Search for the cell housing the specified text and yield its (x, y) center coordinate. 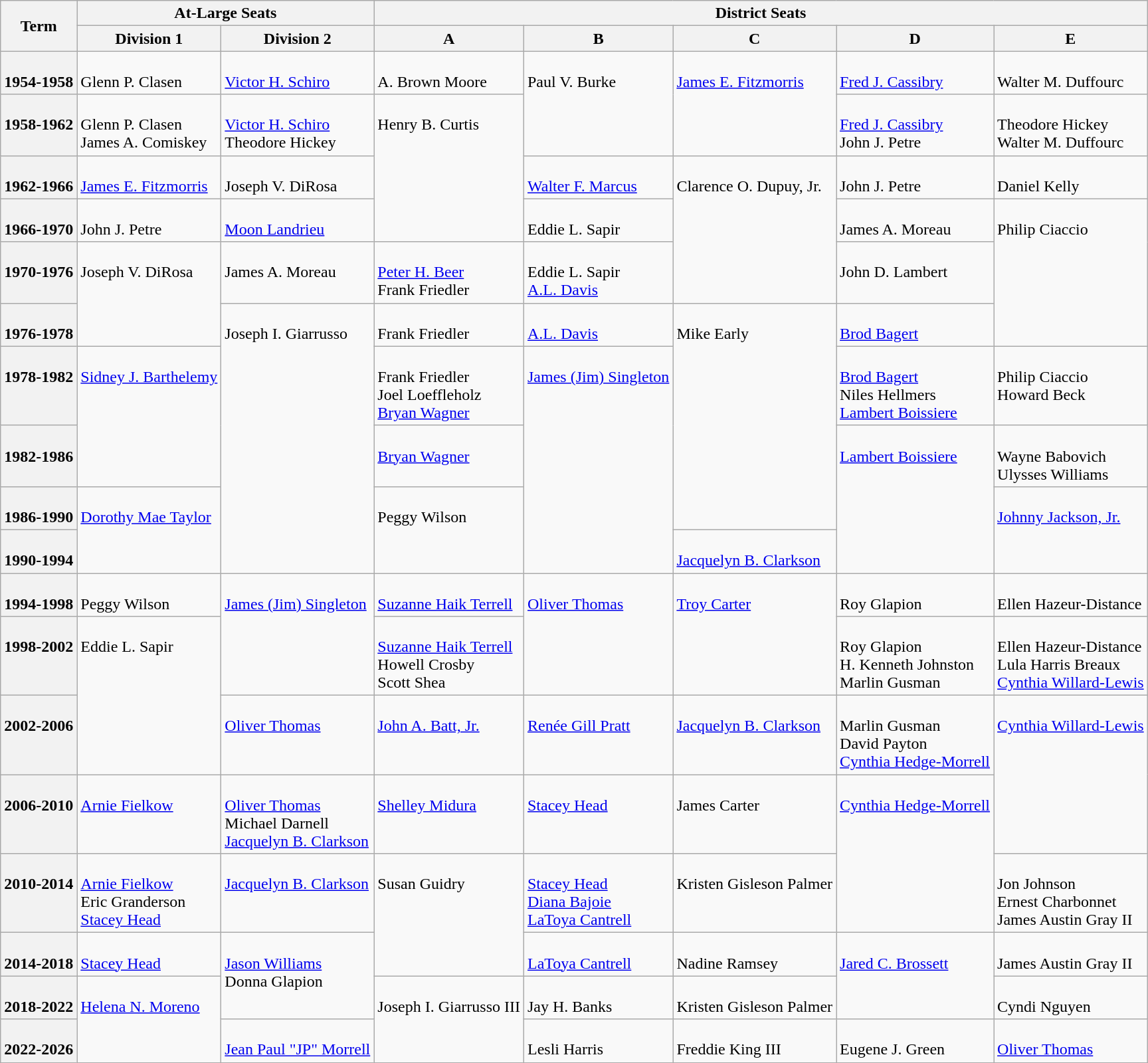
Philip CiaccioHoward Beck (1071, 385)
1990-1994 (39, 551)
Jon JohnsonErnest CharbonnetJames Austin Gray II (1071, 893)
LaToya Cantrell (598, 954)
2014-2018 (39, 954)
John D. Lambert (915, 272)
2010-2014 (39, 893)
Term (39, 26)
Paul V. Burke (598, 104)
D (915, 39)
Jason WilliamsDonna Glapion (298, 976)
2006-2010 (39, 815)
A (449, 39)
Marlin GusmanDavid PaytonCynthia Hedge-Morrell (915, 735)
Wayne BabovichUlysses Williams (1071, 456)
1994-1998 (39, 594)
Frank Friedler (449, 324)
Eugene J. Green (915, 1040)
Brod Bagert (915, 324)
Cynthia Willard-Lewis (1071, 775)
Roy GlapionH. Kenneth JohnstonMarlin Gusman (915, 656)
Ellen Hazeur-Distance (1071, 594)
Ellen Hazeur-DistanceLula Harris BreauxCynthia Willard-Lewis (1071, 656)
Frank FriedlerJoel LoeffleholzBryan Wagner (449, 385)
Mike Early (755, 416)
Division 1 (149, 39)
Daniel Kelly (1071, 177)
Jared C. Brossett (915, 976)
C (755, 39)
Troy Carter (755, 634)
Bryan Wagner (449, 456)
Victor H. SchiroTheodore Hickey (298, 125)
Roy Glapion (915, 594)
Moon Landrieu (298, 221)
Walter F. Marcus (598, 177)
Helena N. Moreno (149, 1019)
Henry B. Curtis (449, 168)
Freddie King III (755, 1040)
James Carter (755, 815)
1970-1976 (39, 272)
1982-1986 (39, 456)
Peter H. BeerFrank Friedler (449, 272)
Philip Ciaccio (1071, 272)
1986-1990 (39, 508)
1998-2002 (39, 656)
Renée Gill Pratt (598, 735)
Eddie L. SapirA.L. Davis (598, 272)
Glenn P. Clasen (149, 73)
Fred J. CassibryJohn J. Petre (915, 125)
Dorothy Mae Taylor (149, 530)
District Seats (761, 13)
Sidney J. Barthelemy (149, 416)
Joseph I. Giarrusso III (449, 1019)
Susan Guidry (449, 915)
Johnny Jackson, Jr. (1071, 530)
1976-1978 (39, 324)
Jay H. Banks (598, 998)
Division 2 (298, 39)
Lesli Harris (598, 1040)
Arnie Fielkow (149, 815)
A.L. Davis (598, 324)
Brod BagertNiles HellmersLambert Boissiere (915, 385)
B (598, 39)
Suzanne Haik TerrellHowell CrosbyScott Shea (449, 656)
Suzanne Haik Terrell (449, 594)
1958-1962 (39, 125)
James Austin Gray II (1071, 954)
Glenn P. ClasenJames A. Comiskey (149, 125)
2002-2006 (39, 735)
Victor H. Schiro (298, 73)
At-Large Seats (226, 13)
1966-1970 (39, 221)
Fred J. Cassibry (915, 73)
Nadine Ramsey (755, 954)
2018-2022 (39, 998)
Jean Paul "JP" Morrell (298, 1040)
1954-1958 (39, 73)
Arnie FielkowEric GrandersonStacey Head (149, 893)
Stacey HeadDiana BajoieLaToya Cantrell (598, 893)
1962-1966 (39, 177)
Shelley Midura (449, 815)
Lambert Boissiere (915, 499)
Clarence O. Dupuy, Jr. (755, 229)
2022-2026 (39, 1040)
Joseph I. Giarrusso (298, 438)
Cyndi Nguyen (1071, 998)
Theodore HickeyWalter M. Duffourc (1071, 125)
Cynthia Hedge-Morrell (915, 854)
A. Brown Moore (449, 73)
Oliver ThomasMichael DarnellJacquelyn B. Clarkson (298, 815)
John A. Batt, Jr. (449, 735)
E (1071, 39)
1978-1982 (39, 385)
Walter M. Duffourc (1071, 73)
